Detect which cell encompasses the target text, then output its [X, Y] center coordinate. 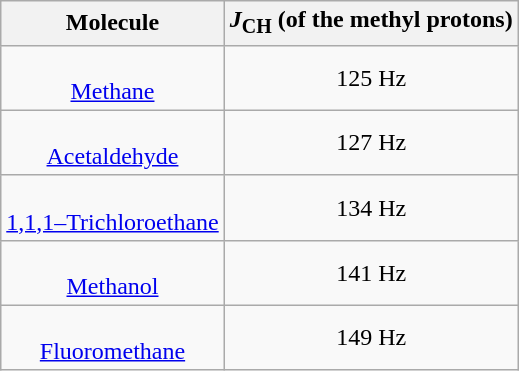
127 Hz [371, 142]
134 Hz [371, 208]
Methanol [112, 272]
125 Hz [371, 78]
Methane [112, 78]
Acetaldehyde [112, 142]
Molecule [112, 23]
149 Hz [371, 338]
Fluoromethane [112, 338]
141 Hz [371, 272]
1,1,1–Trichloroethane [112, 208]
JCH (of the methyl protons) [371, 23]
